Determine the (x, y) coordinate at the center of the cell enclosing the given text.  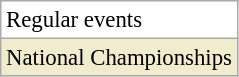
National Championships (120, 58)
Regular events (120, 20)
